Find where the given text appears and provide that cell's center as [x, y] coordinate. 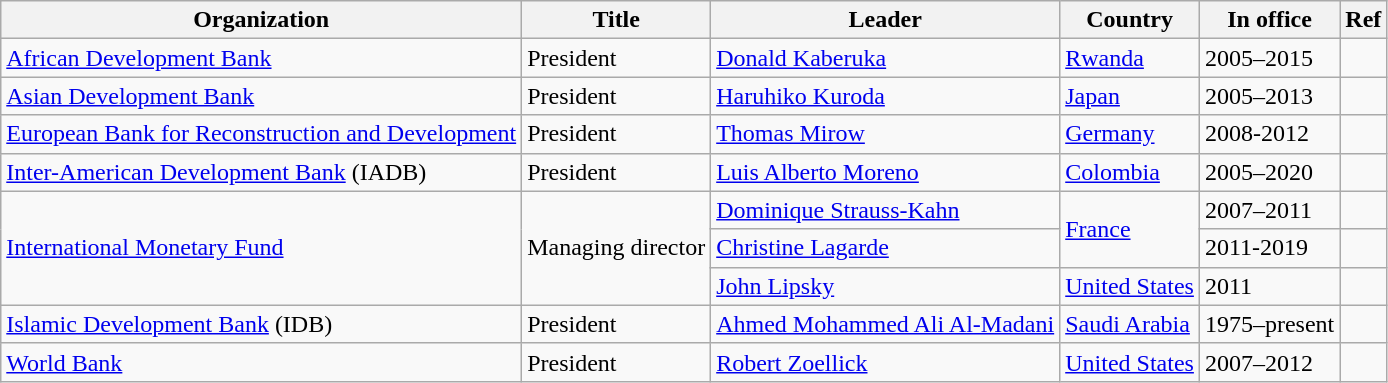
Leader [886, 20]
Japan [1130, 96]
France [1130, 229]
2005–2013 [1269, 96]
Donald Kaberuka [886, 58]
Country [1130, 20]
Thomas Mirow [886, 134]
Rwanda [1130, 58]
2008-2012 [1269, 134]
Inter-American Development Bank (IADB) [262, 172]
Title [616, 20]
Islamic Development Bank (IDB) [262, 324]
Saudi Arabia [1130, 324]
John Lipsky [886, 286]
European Bank for Reconstruction and Development [262, 134]
Luis Alberto Moreno [886, 172]
2005–2020 [1269, 172]
Asian Development Bank [262, 96]
Ahmed Mohammed Ali Al-Madani [886, 324]
1975–present [1269, 324]
2005–2015 [1269, 58]
Germany [1130, 134]
2011 [1269, 286]
Organization [262, 20]
2007–2012 [1269, 362]
International Monetary Fund [262, 248]
Ref [1364, 20]
Managing director [616, 248]
2007–2011 [1269, 210]
In office [1269, 20]
World Bank [262, 362]
African Development Bank [262, 58]
Robert Zoellick [886, 362]
Dominique Strauss-Kahn [886, 210]
2011-2019 [1269, 248]
Christine Lagarde [886, 248]
Colombia [1130, 172]
Haruhiko Kuroda [886, 96]
